Extract the (X, Y) coordinate from the center of the cell holding the provided text.  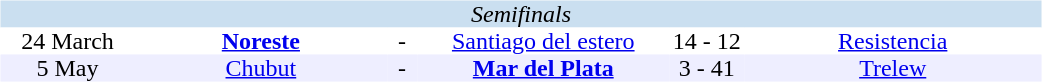
14 - 12 (707, 42)
Noreste (262, 42)
24 March (67, 42)
Chubut (262, 68)
Resistencia (893, 42)
Santiago del estero (544, 42)
3 - 41 (707, 68)
5 May (67, 68)
Mar del Plata (544, 68)
Trelew (893, 68)
Semifinals (520, 14)
